Scan for the cell matching the given text and deliver its [X, Y] coordinate at center. 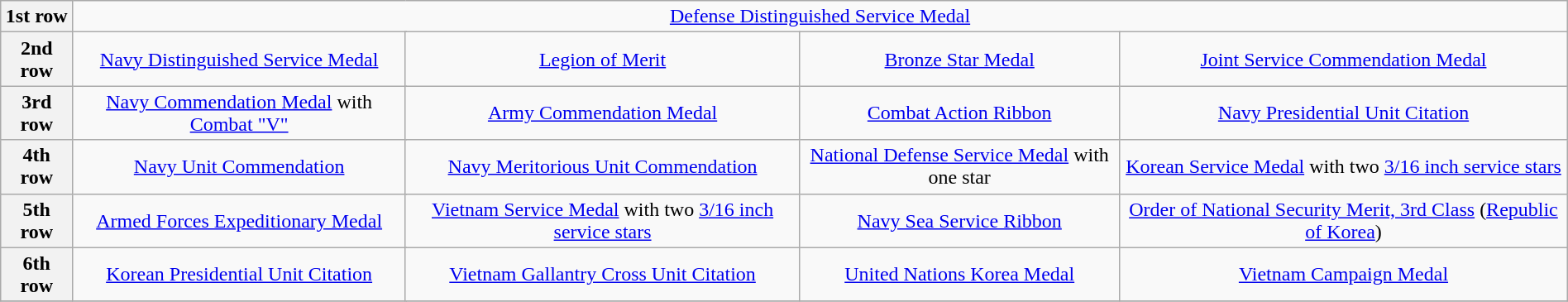
Vietnam Campaign Medal [1344, 275]
Korean Presidential Unit Citation [240, 275]
2nd row [36, 60]
5th row [36, 220]
Armed Forces Expeditionary Medal [240, 220]
Joint Service Commendation Medal [1344, 60]
Bronze Star Medal [959, 60]
Korean Service Medal with two 3/16 inch service stars [1344, 167]
6th row [36, 275]
Army Commendation Medal [602, 113]
Vietnam Gallantry Cross Unit Citation [602, 275]
Order of National Security Merit, 3rd Class (Republic of Korea) [1344, 220]
Combat Action Ribbon [959, 113]
United Nations Korea Medal [959, 275]
Navy Commendation Medal with Combat "V" [240, 113]
3rd row [36, 113]
Navy Meritorious Unit Commendation [602, 167]
Navy Sea Service Ribbon [959, 220]
Navy Presidential Unit Citation [1344, 113]
Legion of Merit [602, 60]
1st row [36, 17]
Vietnam Service Medal with two 3/16 inch service stars [602, 220]
Navy Distinguished Service Medal [240, 60]
National Defense Service Medal with one star [959, 167]
4th row [36, 167]
Navy Unit Commendation [240, 167]
Defense Distinguished Service Medal [820, 17]
